Output the (x, y) coordinate of the center of the cell containing the given text.  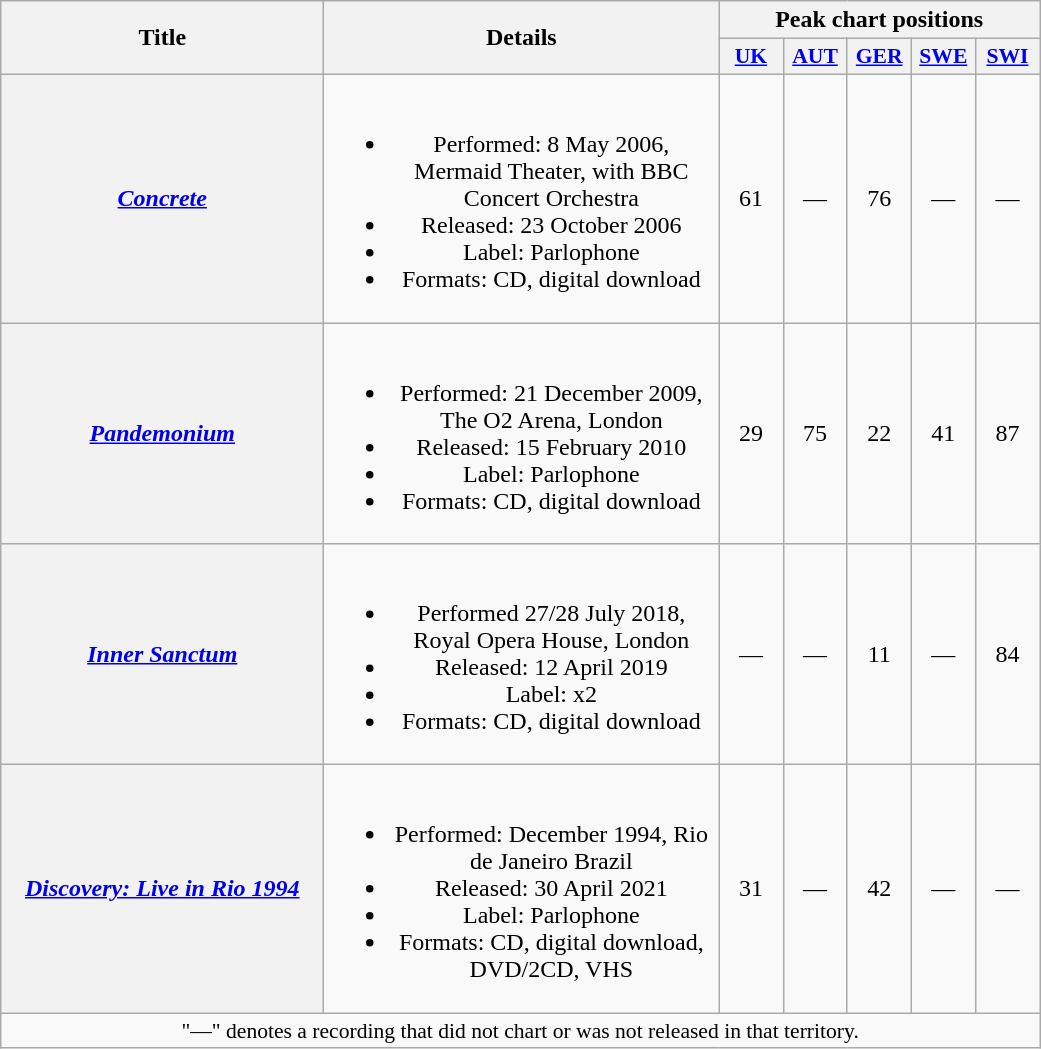
29 (751, 432)
Performed: 21 December 2009, The O2 Arena, LondonReleased: 15 February 2010Label: ParlophoneFormats: CD, digital download (522, 432)
Concrete (162, 198)
Pandemonium (162, 432)
11 (879, 654)
Performed 27/28 July 2018, Royal Opera House, LondonReleased: 12 April 2019Label: x2Formats: CD, digital download (522, 654)
84 (1007, 654)
GER (879, 57)
75 (815, 432)
UK (751, 57)
76 (879, 198)
31 (751, 889)
Performed: 8 May 2006, Mermaid Theater, with BBC Concert OrchestraReleased: 23 October 2006Label: ParlophoneFormats: CD, digital download (522, 198)
Inner Sanctum (162, 654)
SWE (943, 57)
42 (879, 889)
Performed: December 1994, Rio de Janeiro BrazilReleased: 30 April 2021Label: ParlophoneFormats: CD, digital download, DVD/2CD, VHS (522, 889)
SWI (1007, 57)
87 (1007, 432)
Discovery: Live in Rio 1994 (162, 889)
41 (943, 432)
Details (522, 38)
"—" denotes a recording that did not chart or was not released in that territory. (520, 1031)
Peak chart positions (880, 20)
61 (751, 198)
22 (879, 432)
AUT (815, 57)
Title (162, 38)
